Scan for the cell matching the given text and deliver its (x, y) coordinate at center. 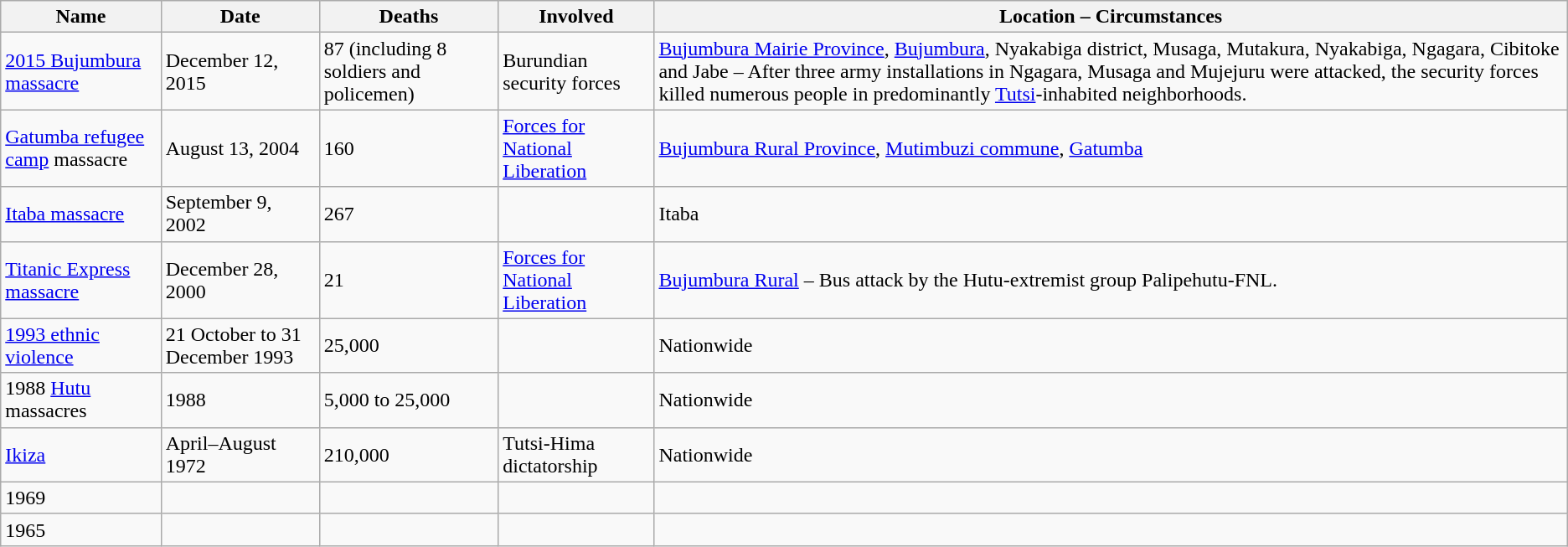
87 (including 8 soldiers and policemen) (409, 71)
April–August 1972 (240, 454)
1969 (80, 498)
1965 (80, 529)
Tutsi-Hima dictatorship (576, 454)
August 13, 2004 (240, 148)
Titanic Express massacre (80, 280)
Bujumbura Rural – Bus attack by the Hutu-extremist group Palipehutu-FNL. (1111, 280)
21 (409, 280)
21 October to 31 December 1993 (240, 345)
Itaba massacre (80, 214)
160 (409, 148)
2015 Bujumbura massacre (80, 71)
Bujumbura Rural Province, Mutimbuzi commune, Gatumba (1111, 148)
1988 Hutu massacres (80, 400)
September 9, 2002 (240, 214)
Deaths (409, 17)
Gatumba refugee camp massacre (80, 148)
210,000 (409, 454)
Itaba (1111, 214)
Name (80, 17)
1988 (240, 400)
5,000 to 25,000 (409, 400)
Date (240, 17)
Involved (576, 17)
Burundian security forces (576, 71)
Ikiza (80, 454)
December 12, 2015 (240, 71)
December 28, 2000 (240, 280)
1993 ethnic violence (80, 345)
Location – Circumstances (1111, 17)
267 (409, 214)
25,000 (409, 345)
